Return [X, Y] of the center of cell containing provided text 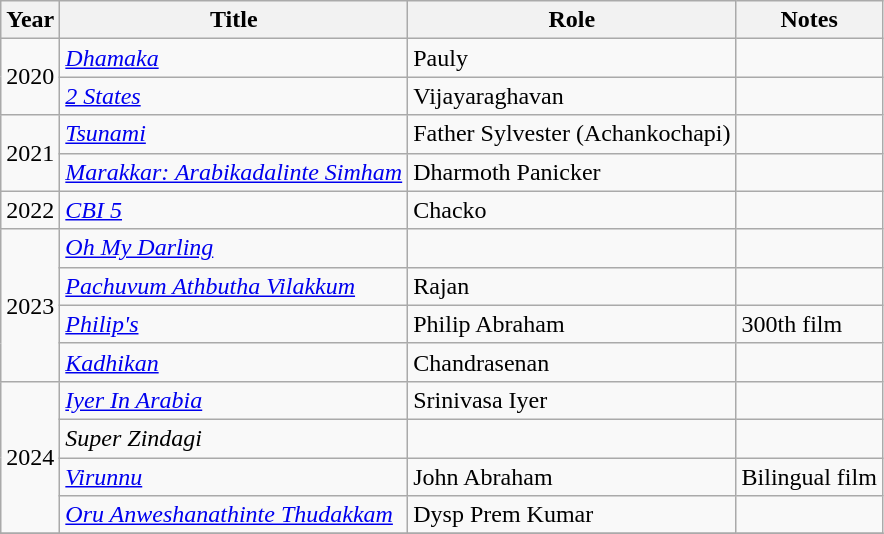
Oh My Darling [234, 248]
Father Sylvester (Achankochapi) [572, 134]
Notes [809, 20]
2020 [30, 77]
Virunnu [234, 477]
2 States [234, 96]
Philip Abraham [572, 324]
Vijayaraghavan [572, 96]
Chacko [572, 210]
2021 [30, 153]
2022 [30, 210]
CBI 5 [234, 210]
2023 [30, 305]
Super Zindagi [234, 438]
2024 [30, 457]
Kadhikan [234, 362]
Bilingual film [809, 477]
Role [572, 20]
Iyer In Arabia [234, 400]
Srinivasa Iyer [572, 400]
Chandrasenan [572, 362]
Dysp Prem Kumar [572, 515]
Tsunami [234, 134]
Pauly [572, 58]
300th film [809, 324]
Dhamaka [234, 58]
Title [234, 20]
Pachuvum Athbutha Vilakkum [234, 286]
Oru Anweshanathinte Thudakkam [234, 515]
John Abraham [572, 477]
Marakkar: Arabikadalinte Simham [234, 172]
Dharmoth Panicker [572, 172]
Year [30, 20]
Philip's [234, 324]
Rajan [572, 286]
